Locate the cell with the specified text and output its (X, Y) center coordinate. 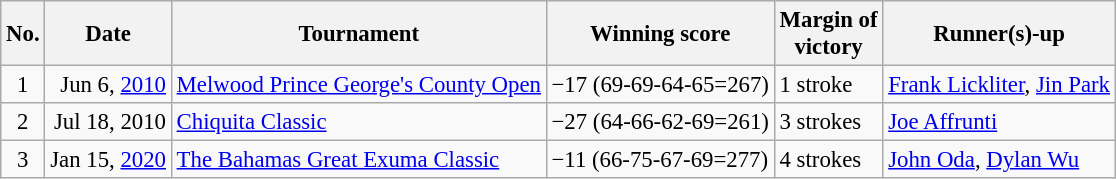
John Oda, Dylan Wu (999, 160)
Jun 6, 2010 (108, 85)
Joe Affrunti (999, 122)
Winning score (660, 34)
Date (108, 34)
Runner(s)-up (999, 34)
4 strokes (828, 160)
3 (23, 160)
−11 (66-75-67-69=277) (660, 160)
The Bahamas Great Exuma Classic (358, 160)
Melwood Prince George's County Open (358, 85)
Tournament (358, 34)
3 strokes (828, 122)
−17 (69-69-64-65=267) (660, 85)
−27 (64-66-62-69=261) (660, 122)
Margin ofvictory (828, 34)
Frank Lickliter, Jin Park (999, 85)
1 stroke (828, 85)
1 (23, 85)
No. (23, 34)
Jul 18, 2010 (108, 122)
Jan 15, 2020 (108, 160)
Chiquita Classic (358, 122)
2 (23, 122)
